Determine the [x, y] coordinate at the center of the cell enclosing the given text.  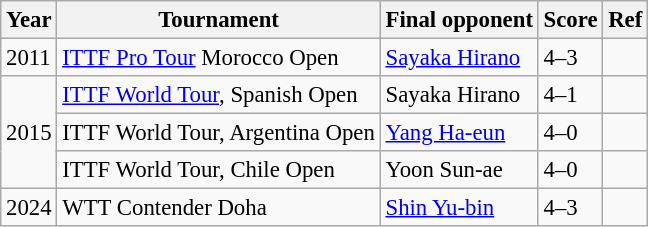
Tournament [218, 20]
Year [29, 20]
Yoon Sun-ae [459, 170]
Yang Ha-eun [459, 133]
Score [570, 20]
2024 [29, 208]
2015 [29, 132]
ITTF World Tour, Argentina Open [218, 133]
ITTF World Tour, Chile Open [218, 170]
Shin Yu-bin [459, 208]
ITTF World Tour, Spanish Open [218, 95]
2011 [29, 58]
ITTF Pro Tour Morocco Open [218, 58]
Final opponent [459, 20]
WTT Contender Doha [218, 208]
4–1 [570, 95]
Ref [626, 20]
